Detect which cell encompasses the target text, then output its (x, y) center coordinate. 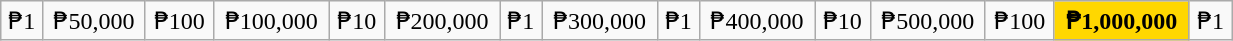
₱50,000 (94, 21)
₱400,000 (756, 21)
₱200,000 (442, 21)
₱300,000 (600, 21)
₱100,000 (272, 21)
₱1,000,000 (1122, 21)
₱500,000 (928, 21)
